Return the (X, Y) coordinate for the center point of the cell that contains the specified text.  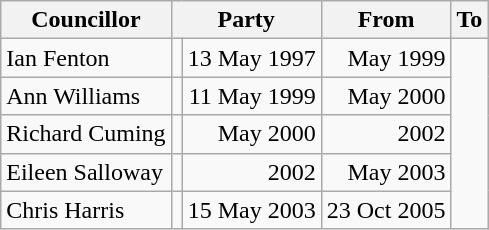
To (470, 20)
May 2003 (386, 172)
Ian Fenton (86, 58)
11 May 1999 (252, 96)
Councillor (86, 20)
15 May 2003 (252, 210)
Eileen Salloway (86, 172)
13 May 1997 (252, 58)
Chris Harris (86, 210)
23 Oct 2005 (386, 210)
May 1999 (386, 58)
Ann Williams (86, 96)
From (386, 20)
Party (246, 20)
Richard Cuming (86, 134)
